Identify which cell holds the provided text, then report its (X, Y) central coordinate. 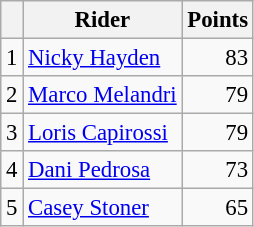
4 (12, 170)
65 (218, 208)
Casey Stoner (102, 208)
2 (12, 95)
Dani Pedrosa (102, 170)
3 (12, 133)
5 (12, 208)
Rider (102, 20)
Marco Melandri (102, 95)
Points (218, 20)
Loris Capirossi (102, 133)
73 (218, 170)
83 (218, 58)
1 (12, 58)
Nicky Hayden (102, 58)
